Find where the given text appears and provide that cell's center as (X, Y) coordinate. 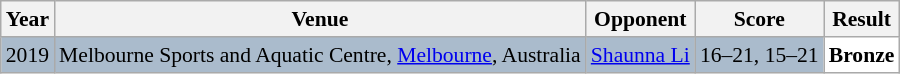
Venue (320, 19)
Result (862, 19)
Bronze (862, 55)
Opponent (640, 19)
Shaunna Li (640, 55)
Melbourne Sports and Aquatic Centre, Melbourne, Australia (320, 55)
Year (28, 19)
16–21, 15–21 (760, 55)
2019 (28, 55)
Score (760, 19)
